Locate the cell with the specified text and output its [x, y] center coordinate. 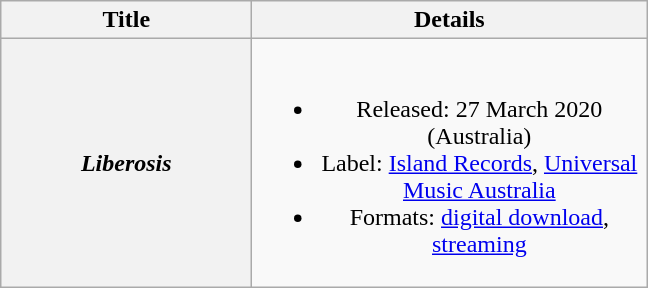
Liberosis [126, 163]
Released: 27 March 2020 (Australia)Label: Island Records, Universal Music AustraliaFormats: digital download, streaming [450, 163]
Details [450, 20]
Title [126, 20]
